Return [X, Y] of the center of cell containing provided text 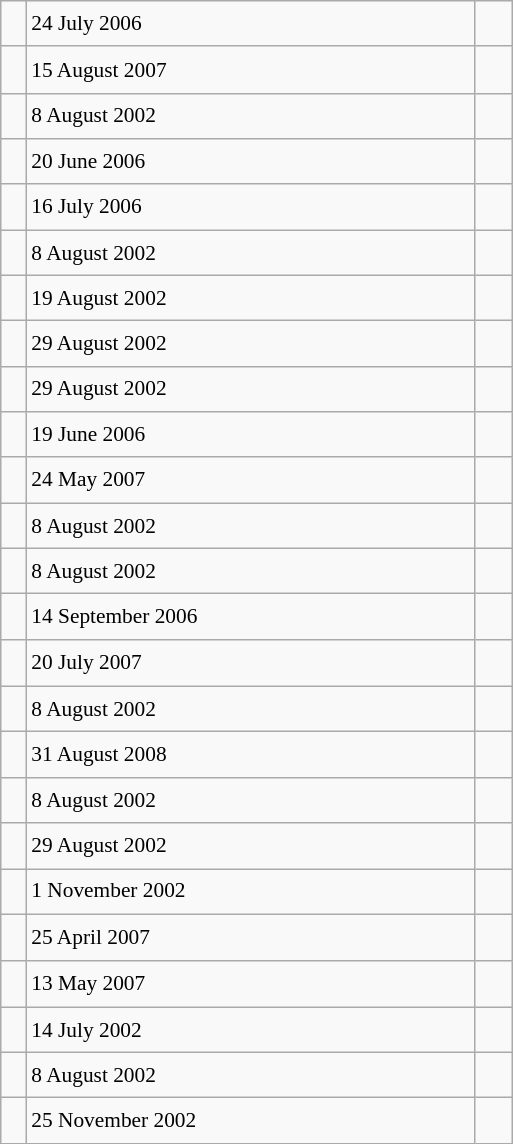
19 June 2006 [250, 434]
31 August 2008 [250, 754]
13 May 2007 [250, 984]
25 November 2002 [250, 1120]
19 August 2002 [250, 298]
16 July 2006 [250, 208]
15 August 2007 [250, 70]
14 September 2006 [250, 616]
25 April 2007 [250, 938]
20 July 2007 [250, 662]
24 May 2007 [250, 480]
14 July 2002 [250, 1030]
20 June 2006 [250, 160]
24 July 2006 [250, 24]
1 November 2002 [250, 890]
